Return [x, y] of the center of cell containing provided text 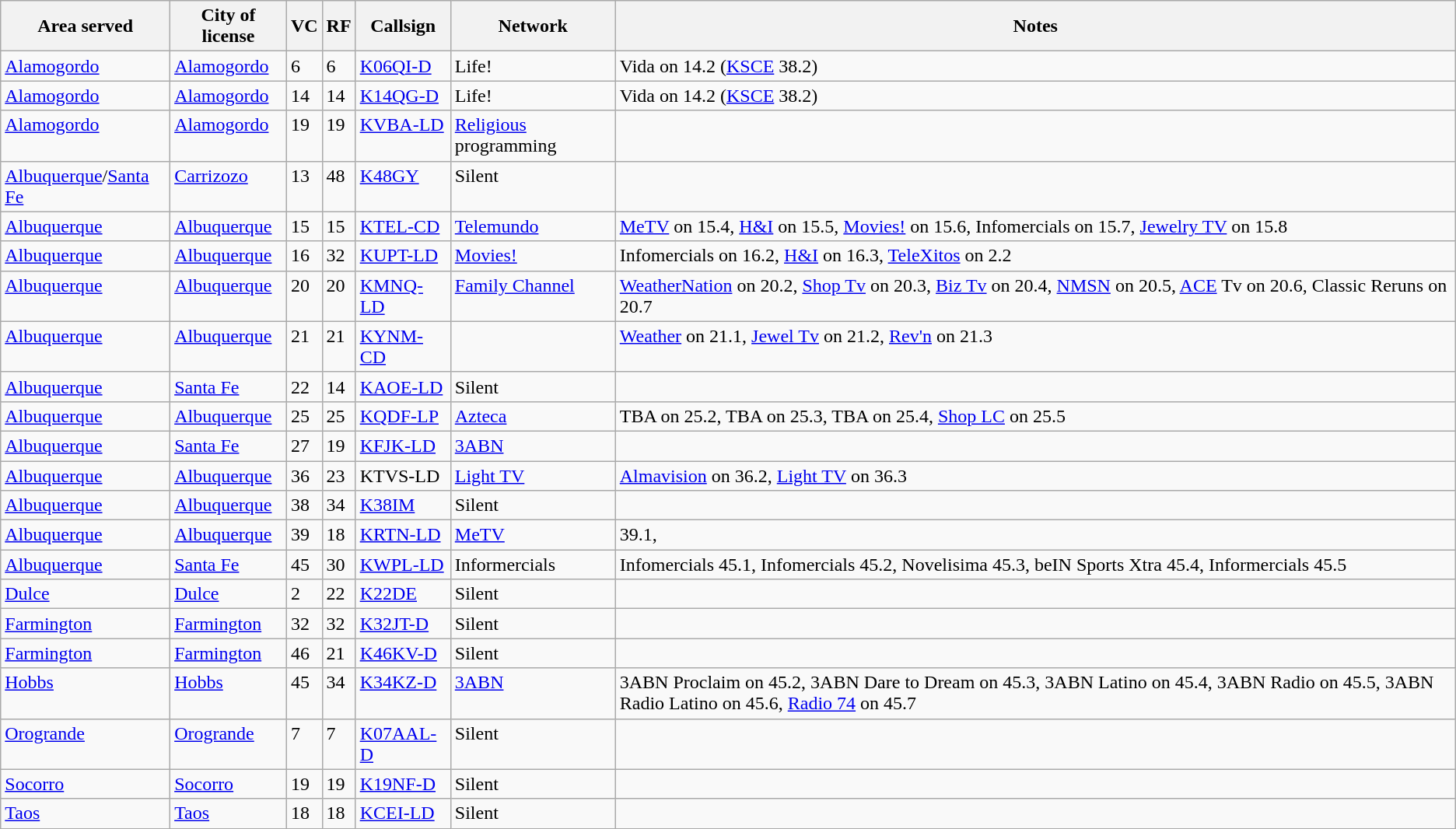
27 [304, 446]
K19NF-D [403, 784]
30 [339, 565]
3ABN Proclaim on 45.2, 3ABN Dare to Dream on 45.3, 3ABN Latino on 45.4, 3ABN Radio on 45.5, 3ABN Radio Latino on 45.6, Radio 74 on 45.7 [1035, 694]
Callsign [403, 26]
K07AAL-D [403, 743]
Telemundo [533, 226]
K46KV-D [403, 653]
46 [304, 653]
Almavision on 36.2, Light TV on 36.3 [1035, 475]
K34KZ-D [403, 694]
K38IM [403, 505]
MeTV on 15.4, H&I on 15.5, Movies! on 15.6, Infomercials on 15.7, Jewelry TV on 15.8 [1035, 226]
Infomercials 45.1, Infomercials 45.2, Novelisima 45.3, beIN Sports Xtra 45.4, Informercials 45.5 [1035, 565]
KQDF-LP [403, 416]
MeTV [533, 535]
VC [304, 26]
Albuquerque/Santa Fe [86, 187]
36 [304, 475]
K14QG-D [403, 96]
Notes [1035, 26]
KMNQ-LD [403, 296]
Azteca [533, 416]
13 [304, 187]
Light TV [533, 475]
38 [304, 505]
K22DE [403, 594]
KRTN-LD [403, 535]
K48GY [403, 187]
KYNM-CD [403, 347]
Carrizozo [229, 187]
KUPT-LD [403, 256]
KTEL-CD [403, 226]
RF [339, 26]
KCEI-LD [403, 813]
Movies! [533, 256]
Area served [86, 26]
39 [304, 535]
KAOE-LD [403, 387]
2 [304, 594]
Network [533, 26]
KVBA-LD [403, 135]
39.1, [1035, 535]
TBA on 25.2, TBA on 25.3, TBA on 25.4, Shop LC on 25.5 [1035, 416]
48 [339, 187]
23 [339, 475]
Informercials [533, 565]
KWPL-LD [403, 565]
WeatherNation on 20.2, Shop Tv on 20.3, Biz Tv on 20.4, NMSN on 20.5, ACE Tv on 20.6, Classic Reruns on 20.7 [1035, 296]
K32JT-D [403, 624]
Weather on 21.1, Jewel Tv on 21.2, Rev'n on 21.3 [1035, 347]
Religious programming [533, 135]
KTVS-LD [403, 475]
Family Channel [533, 296]
K06QI-D [403, 66]
City of license [229, 26]
KFJK-LD [403, 446]
Infomercials on 16.2, H&I on 16.3, TeleXitos on 2.2 [1035, 256]
16 [304, 256]
